Return (X, Y) of the center of cell containing provided text 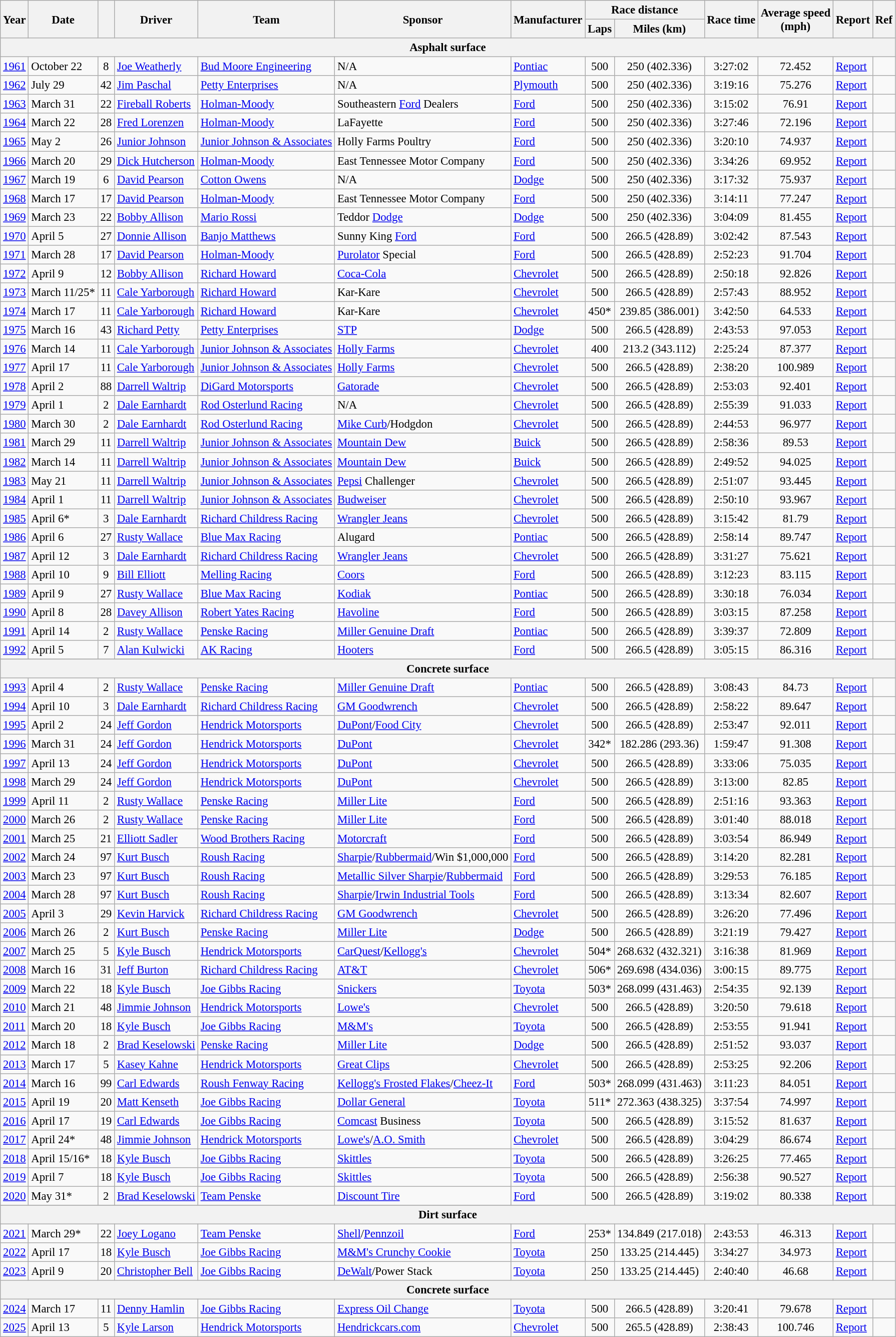
3:16:38 (731, 951)
46.313 (795, 1234)
2004 (15, 895)
Team (266, 19)
Jim Paschal (156, 85)
2:49:52 (731, 462)
2015 (15, 1102)
Bud Moore Engineering (266, 67)
92.011 (795, 726)
3:12:23 (731, 575)
77.465 (795, 1158)
506* (600, 970)
April 3 (63, 913)
86.674 (795, 1140)
86.316 (795, 650)
3:21:19 (731, 932)
2:40:40 (731, 1271)
1:59:47 (731, 744)
1982 (15, 462)
2013 (15, 1064)
3:26:20 (731, 913)
2002 (15, 857)
3:15:42 (731, 518)
Sharpie/Rubbermaid/Win $1,000,000 (423, 857)
74.997 (795, 1102)
75.621 (795, 556)
Date (63, 19)
81.969 (795, 951)
72.452 (795, 67)
2:44:53 (731, 424)
1998 (15, 782)
1984 (15, 499)
Christopher Bell (156, 1271)
Richard Petty (156, 330)
82.281 (795, 857)
Denny Hamlin (156, 1309)
1961 (15, 67)
Kyle Larson (156, 1327)
Sponsor (423, 19)
STP (423, 330)
94.025 (795, 462)
81.79 (795, 518)
2000 (15, 819)
Roush Fenway Racing (266, 1083)
268.632 (432.321) (659, 951)
1977 (15, 368)
Joey Logano (156, 1234)
Lowe's (423, 1008)
34.973 (795, 1252)
511* (600, 1102)
Plymouth (548, 85)
Mario Rossi (266, 217)
Motorcraft (423, 838)
1985 (15, 518)
Dick Hutcherson (156, 161)
72.196 (795, 123)
81.637 (795, 1121)
Hendrickcars.com (423, 1327)
Purolator Special (423, 255)
89.53 (795, 443)
2:58:14 (731, 537)
2007 (15, 951)
October 22 (63, 67)
89.747 (795, 537)
3:11:23 (731, 1083)
Bill Elliott (156, 575)
2001 (15, 838)
March 19 (63, 179)
1970 (15, 236)
Year (15, 19)
72.809 (795, 631)
88.018 (795, 819)
2012 (15, 1046)
1978 (15, 387)
2009 (15, 989)
Laps (600, 29)
93.445 (795, 481)
400 (600, 349)
Joe Weatherly (156, 67)
2:51:16 (731, 801)
1974 (15, 311)
3:29:53 (731, 876)
3:08:43 (731, 688)
1988 (15, 575)
3:20:10 (731, 142)
253* (600, 1234)
March 24 (63, 857)
Jeff Burton (156, 970)
Miles (km) (659, 29)
21 (106, 838)
100.989 (795, 368)
1962 (15, 85)
M&M's Crunchy Cookie (423, 1252)
3:39:37 (731, 631)
April 8 (63, 612)
April 7 (63, 1177)
Mike Curb/Hodgdon (423, 424)
3:31:27 (731, 556)
Coca-Cola (423, 273)
89.775 (795, 970)
3:13:00 (731, 782)
Dirt surface (447, 1215)
2:38:20 (731, 368)
2025 (15, 1327)
3:15:02 (731, 104)
88 (106, 387)
1992 (15, 650)
1963 (15, 104)
LaFayette (423, 123)
1972 (15, 273)
3:20:41 (731, 1309)
83.115 (795, 575)
Banjo Matthews (266, 236)
2005 (15, 913)
92.206 (795, 1064)
1996 (15, 744)
Comcast Business (423, 1121)
2:57:43 (731, 292)
1994 (15, 707)
Driver (156, 19)
213.2 (343.112) (659, 349)
3:14:20 (731, 857)
Pepsi Challenger (423, 481)
69.952 (795, 161)
Sharpie/Irwin Industrial Tools (423, 895)
2:53:25 (731, 1064)
Matt Kenseth (156, 1102)
3:05:15 (731, 650)
87.258 (795, 612)
Budweiser (423, 499)
3:19:02 (731, 1196)
April 6* (63, 518)
Manufacturer (548, 19)
1971 (15, 255)
91.308 (795, 744)
26 (106, 142)
Discount Tire (423, 1196)
3:03:54 (731, 838)
Kellogg's Frosted Flakes/Cheez-It (423, 1083)
3:27:46 (731, 123)
88.952 (795, 292)
87.377 (795, 349)
97.053 (795, 330)
77.496 (795, 913)
April 24* (63, 1140)
92.139 (795, 989)
2:53:47 (731, 726)
Dollar General (423, 1102)
1983 (15, 481)
Cotton Owens (266, 179)
3:33:06 (731, 763)
93.037 (795, 1046)
84.73 (795, 688)
3:27:02 (731, 67)
450* (600, 311)
76.034 (795, 593)
April 15/16* (63, 1158)
1966 (15, 161)
2019 (15, 1177)
2016 (15, 1121)
Metallic Silver Sharpie/Rubbermaid (423, 876)
Teddor Dodge (423, 217)
2:56:38 (731, 1177)
2:55:39 (731, 405)
81.455 (795, 217)
2:51:07 (731, 481)
Davey Allison (156, 612)
87.543 (795, 236)
2010 (15, 1008)
1976 (15, 349)
May 31* (63, 1196)
86.949 (795, 838)
43 (106, 330)
1965 (15, 142)
93.363 (795, 801)
DiGard Motorsports (266, 387)
3:34:26 (731, 161)
Coors (423, 575)
March 18 (63, 1046)
2022 (15, 1252)
July 29 (63, 85)
1975 (15, 330)
May 21 (63, 481)
2021 (15, 1234)
3:04:09 (731, 217)
April 4 (63, 688)
2:50:10 (731, 499)
239.85 (386.001) (659, 311)
46.68 (795, 1271)
Alan Kulwicki (156, 650)
AK Racing (266, 650)
2:50:18 (731, 273)
3:19:16 (731, 85)
2:58:22 (731, 707)
2023 (15, 1271)
1967 (15, 179)
2014 (15, 1083)
Sunny King Ford (423, 236)
3:17:32 (731, 179)
2:53:03 (731, 387)
96.977 (795, 424)
6 (106, 179)
75.276 (795, 85)
Kasey Kahne (156, 1064)
1969 (15, 217)
Kevin Harvick (156, 913)
April 14 (63, 631)
3:02:42 (731, 236)
M&M's (423, 1027)
1964 (15, 123)
134.849 (217.018) (659, 1234)
91.033 (795, 405)
1990 (15, 612)
March 11/25* (63, 292)
3:14:11 (731, 198)
Melling Racing (266, 575)
Shell/Pennzoil (423, 1234)
Snickers (423, 989)
79.427 (795, 932)
3:42:50 (731, 311)
Express Oil Change (423, 1309)
77.247 (795, 198)
1993 (15, 688)
90.527 (795, 1177)
CarQuest/Kellogg's (423, 951)
2006 (15, 932)
2017 (15, 1140)
Race time (731, 19)
182.286 (293.36) (659, 744)
Fireball Roberts (156, 104)
82.85 (795, 782)
3:37:54 (731, 1102)
2003 (15, 876)
AT&T (423, 970)
1968 (15, 198)
3:01:40 (731, 819)
8 (106, 67)
75.937 (795, 179)
2024 (15, 1309)
76.185 (795, 876)
Ref (884, 19)
3:13:34 (731, 895)
Hooters (423, 650)
91.704 (795, 255)
84.051 (795, 1083)
1989 (15, 593)
272.363 (438.325) (659, 1102)
2018 (15, 1158)
2:54:35 (731, 989)
1973 (15, 292)
1987 (15, 556)
3:26:25 (731, 1158)
2008 (15, 970)
May 2 (63, 142)
Havoline (423, 612)
March 21 (63, 1008)
2:53:55 (731, 1027)
82.607 (795, 895)
2:51:52 (731, 1046)
265.5 (428.89) (659, 1327)
1997 (15, 763)
1986 (15, 537)
7 (106, 650)
92.401 (795, 387)
1981 (15, 443)
2020 (15, 1196)
1995 (15, 726)
75.035 (795, 763)
Fred Lorenzen (156, 123)
79.618 (795, 1008)
3:20:50 (731, 1008)
76.91 (795, 104)
269.698 (434.036) (659, 970)
91.941 (795, 1027)
12 (106, 273)
3:04:29 (731, 1140)
DuPont/Food City (423, 726)
2011 (15, 1027)
79.678 (795, 1309)
3:00:15 (731, 970)
Elliott Sadler (156, 838)
2:38:43 (731, 1327)
3:15:52 (731, 1121)
Robert Yates Racing (266, 612)
504* (600, 951)
2:58:36 (731, 443)
3:03:15 (731, 612)
April 12 (63, 556)
2:52:23 (731, 255)
Lowe's/A.O. Smith (423, 1140)
April 6 (63, 537)
31 (106, 970)
Southeastern Ford Dealers (423, 104)
Gatorade (423, 387)
April 19 (63, 1102)
92.826 (795, 273)
Race distance (645, 10)
1979 (15, 405)
19 (106, 1121)
April 11 (63, 801)
Holly Farms Poultry (423, 142)
3:30:18 (731, 593)
Alugard (423, 537)
Asphalt surface (447, 48)
93.967 (795, 499)
74.937 (795, 142)
42 (106, 85)
3:34:27 (731, 1252)
1991 (15, 631)
Donnie Allison (156, 236)
100.746 (795, 1327)
March 29* (63, 1234)
2:25:24 (731, 349)
1980 (15, 424)
DeWalt/Power Stack (423, 1271)
99 (106, 1083)
9 (106, 575)
Junior Johnson (156, 142)
March 30 (63, 424)
342* (600, 744)
89.647 (795, 707)
Average speed(mph) (795, 19)
Kodiak (423, 593)
64.533 (795, 311)
1999 (15, 801)
Great Clips (423, 1064)
Wood Brothers Racing (266, 838)
80.338 (795, 1196)
